Locate the cell with the specified text and output its [X, Y] center coordinate. 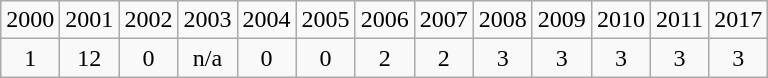
1 [30, 58]
2003 [208, 20]
n/a [208, 58]
2000 [30, 20]
2011 [679, 20]
2004 [266, 20]
2002 [148, 20]
12 [90, 58]
2010 [620, 20]
2007 [444, 20]
2005 [326, 20]
2017 [738, 20]
2009 [562, 20]
2001 [90, 20]
2006 [384, 20]
2008 [502, 20]
